Determine the (x, y) coordinate at the center of the cell enclosing the given text.  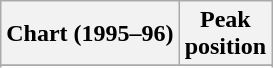
Chart (1995–96) (90, 34)
Peak position (225, 34)
